Return [X, Y] of the center of cell containing provided text 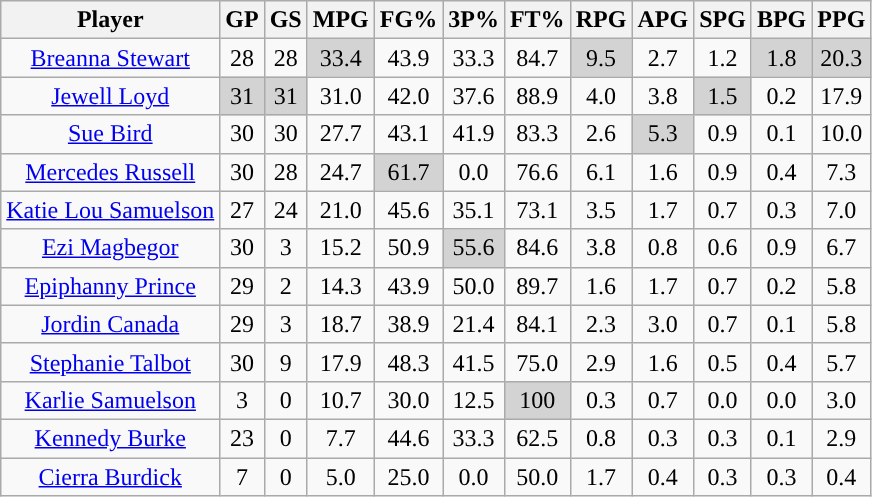
12.5 [474, 400]
Epiphanny Prince [110, 286]
76.6 [537, 172]
31.0 [340, 96]
5.0 [340, 477]
Kennedy Burke [110, 438]
5.7 [842, 362]
43.1 [408, 134]
3.5 [601, 210]
84.6 [537, 248]
Mercedes Russell [110, 172]
21.4 [474, 324]
20.3 [842, 58]
44.6 [408, 438]
35.1 [474, 210]
2.7 [663, 58]
21.0 [340, 210]
GS [286, 20]
62.5 [537, 438]
10.0 [842, 134]
0.5 [723, 362]
61.7 [408, 172]
23 [242, 438]
83.3 [537, 134]
9 [286, 362]
24 [286, 210]
18.7 [340, 324]
55.6 [474, 248]
6.7 [842, 248]
5.3 [663, 134]
1.8 [781, 58]
3P% [474, 20]
Stephanie Talbot [110, 362]
89.7 [537, 286]
33.4 [340, 58]
APG [663, 20]
Katie Lou Samuelson [110, 210]
2 [286, 286]
27.7 [340, 134]
RPG [601, 20]
1.2 [723, 58]
100 [537, 400]
38.9 [408, 324]
0.6 [723, 248]
7.3 [842, 172]
7.0 [842, 210]
FG% [408, 20]
24.7 [340, 172]
27 [242, 210]
50.9 [408, 248]
84.1 [537, 324]
Sue Bird [110, 134]
BPG [781, 20]
FT% [537, 20]
Jewell Loyd [110, 96]
48.3 [408, 362]
10.7 [340, 400]
1.5 [723, 96]
45.6 [408, 210]
GP [242, 20]
41.9 [474, 134]
Ezi Magbegor [110, 248]
7.7 [340, 438]
Jordin Canada [110, 324]
MPG [340, 20]
9.5 [601, 58]
75.0 [537, 362]
14.3 [340, 286]
SPG [723, 20]
30.0 [408, 400]
4.0 [601, 96]
Breanna Stewart [110, 58]
88.9 [537, 96]
6.1 [601, 172]
73.1 [537, 210]
PPG [842, 20]
42.0 [408, 96]
2.3 [601, 324]
84.7 [537, 58]
2.6 [601, 134]
37.6 [474, 96]
15.2 [340, 248]
Player [110, 20]
Karlie Samuelson [110, 400]
25.0 [408, 477]
Cierra Burdick [110, 477]
41.5 [474, 362]
7 [242, 477]
